Scan for the cell matching the given text and deliver its [X, Y] coordinate at center. 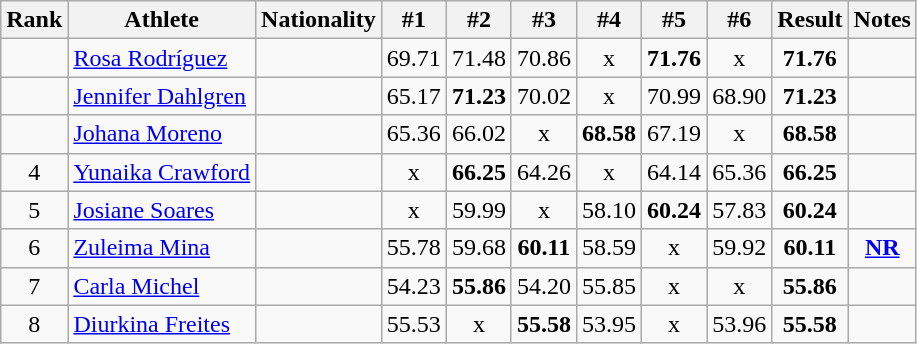
68.90 [740, 96]
Result [810, 20]
54.23 [414, 286]
Athlete [162, 20]
#4 [608, 20]
#2 [478, 20]
Jennifer Dahlgren [162, 96]
69.71 [414, 58]
Nationality [319, 20]
58.10 [608, 210]
Josiane Soares [162, 210]
64.26 [544, 172]
Rosa Rodríguez [162, 58]
58.59 [608, 248]
Carla Michel [162, 286]
Yunaika Crawford [162, 172]
#3 [544, 20]
70.86 [544, 58]
67.19 [674, 134]
71.48 [478, 58]
7 [34, 286]
5 [34, 210]
#6 [740, 20]
Johana Moreno [162, 134]
54.20 [544, 286]
Diurkina Freites [162, 324]
59.99 [478, 210]
#5 [674, 20]
6 [34, 248]
53.96 [740, 324]
65.17 [414, 96]
Notes [882, 20]
4 [34, 172]
57.83 [740, 210]
66.02 [478, 134]
#1 [414, 20]
53.95 [608, 324]
NR [882, 248]
55.53 [414, 324]
64.14 [674, 172]
70.02 [544, 96]
Rank [34, 20]
70.99 [674, 96]
59.68 [478, 248]
55.78 [414, 248]
8 [34, 324]
59.92 [740, 248]
Zuleima Mina [162, 248]
55.85 [608, 286]
